From the cell containing the given text, extract its center point as (x, y) coordinate. 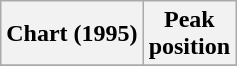
Peak position (189, 34)
Chart (1995) (72, 34)
